Identify which cell holds the provided text, then report its [X, Y] central coordinate. 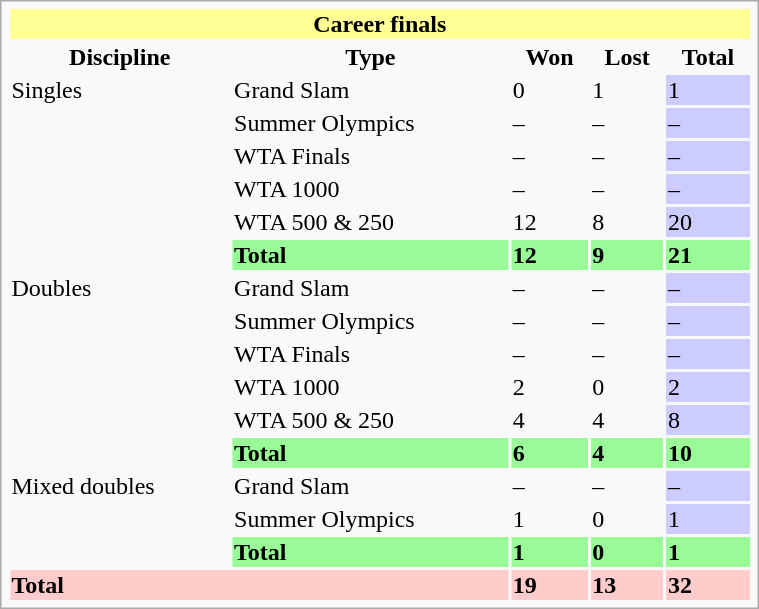
Lost [628, 57]
Doubles [120, 370]
13 [628, 585]
9 [628, 255]
20 [708, 222]
Career finals [380, 24]
32 [708, 585]
Discipline [120, 57]
6 [550, 453]
10 [708, 453]
Type [371, 57]
21 [708, 255]
Won [550, 57]
19 [550, 585]
Singles [120, 172]
Mixed doubles [120, 519]
